For the text-containing cell, return its midpoint in [X, Y] coordinate format. 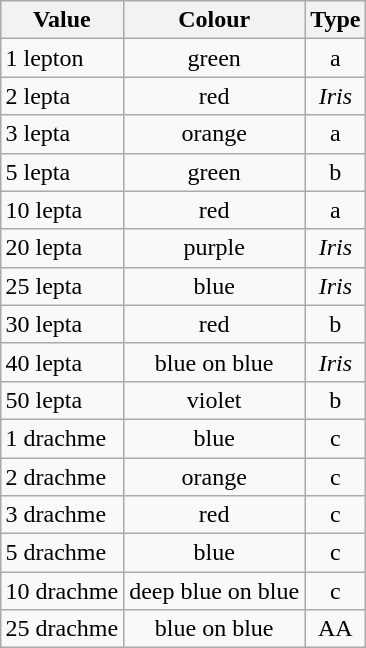
5 drachme [62, 553]
30 lepta [62, 324]
5 lepta [62, 172]
AA [336, 629]
purple [214, 248]
40 lepta [62, 362]
50 lepta [62, 400]
25 lepta [62, 286]
2 lepta [62, 96]
20 lepta [62, 248]
25 drachme [62, 629]
3 drachme [62, 515]
10 lepta [62, 210]
2 drachme [62, 477]
deep blue on blue [214, 591]
1 lepton [62, 58]
Value [62, 20]
Colour [214, 20]
3 lepta [62, 134]
10 drachme [62, 591]
1 drachme [62, 438]
Type [336, 20]
violet [214, 400]
